Provide the (x, y) coordinate of the cell's center where the given text is located.  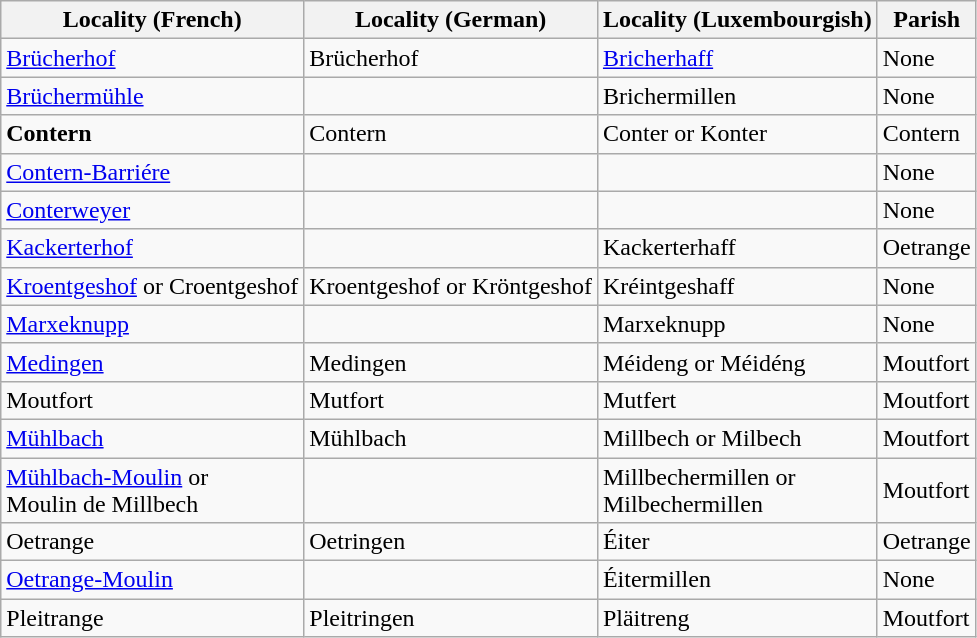
Locality (German) (451, 20)
Kackerterhof (152, 248)
Éitermillen (737, 580)
Kroentgeshof or Croentgeshof (152, 286)
Pleitringen (451, 618)
Mutfert (737, 400)
Conterweyer (152, 210)
Pläitreng (737, 618)
Locality (French) (152, 20)
Oetrange-Moulin (152, 580)
Éiter (737, 542)
Kroentgeshof or Kröntgeshof (451, 286)
Contern-Barriére (152, 172)
Millbech or Milbech (737, 438)
Mutfort (451, 400)
Millbechermillen orMilbechermillen (737, 490)
Mühlbach-Moulin orMoulin de Millbech (152, 490)
Brichermillen (737, 96)
Locality (Luxembourgish) (737, 20)
Méideng or Méidéng (737, 362)
Oetringen (451, 542)
Parish (926, 20)
Bricherhaff (737, 58)
Conter or Konter (737, 134)
Kackerterhaff (737, 248)
Brüchermühle (152, 96)
Kréintgeshaff (737, 286)
Pleitrange (152, 618)
